Determine the [x, y] coordinate at the center of the cell enclosing the given text.  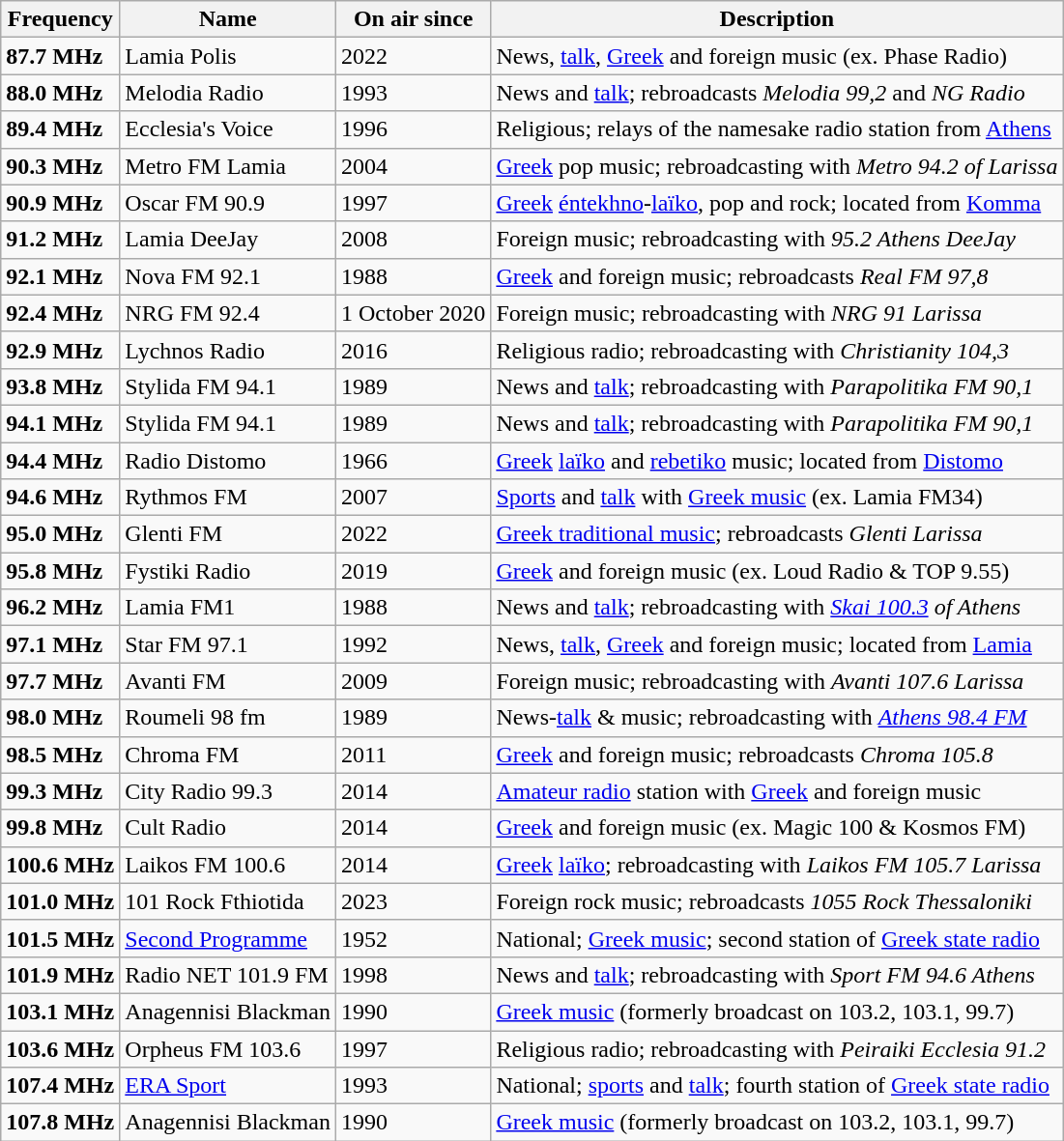
101 Rock Fthiotida [228, 901]
2007 [413, 498]
1998 [413, 975]
101.0 MHz [60, 901]
Religious radio; rebroadcasting with Peiraiki Ecclesia 91.2 [777, 1048]
92.9 MHz [60, 350]
98.5 MHz [60, 755]
Greek and foreign music (ex. Magic 100 & Kosmos FM) [777, 828]
Religious radio; rebroadcasting with Christianity 104,3 [777, 350]
Metro FM Lamia [228, 166]
107.4 MHz [60, 1086]
Sports and talk with Greek music (ex. Lamia FM34) [777, 498]
Laikos FM 100.6 [228, 865]
92.4 MHz [60, 313]
Lamia Polis [228, 56]
Roumeli 98 fm [228, 718]
Chroma FM [228, 755]
1966 [413, 461]
Greek laïko and rebetiko music; located from Distomo [777, 461]
87.7 MHz [60, 56]
Ecclesia's Voice [228, 129]
News and talk; rebroadcasting with Skai 100.3 of Athens [777, 608]
Name [228, 19]
100.6 MHz [60, 865]
NRG FM 92.4 [228, 313]
Frequency [60, 19]
Lamia DeeJay [228, 240]
2011 [413, 755]
Greek and foreign music; rebroadcasts Real FM 97,8 [777, 276]
2004 [413, 166]
City Radio 99.3 [228, 791]
91.2 MHz [60, 240]
Avanti FM [228, 681]
94.1 MHz [60, 423]
Radio Distomo [228, 461]
Lamia FM1 [228, 608]
97.7 MHz [60, 681]
News and talk; rebroadcasting with Sport FM 94.6 Athens [777, 975]
News, talk, Greek and foreign music; located from Lamia [777, 644]
96.2 MHz [60, 608]
107.8 MHz [60, 1123]
2009 [413, 681]
News-talk & music; rebroadcasting with Athens 98.4 FM [777, 718]
92.1 MHz [60, 276]
90.3 MHz [60, 166]
On air since [413, 19]
90.9 MHz [60, 203]
Greek traditional music; rebroadcasts Glenti Larissa [777, 534]
National; Greek music; second station of Greek state radio [777, 938]
94.4 MHz [60, 461]
Second Programme [228, 938]
2016 [413, 350]
Greek laïko; rebroadcasting with Laikos FM 105.7 Larissa [777, 865]
Fystiki Radio [228, 571]
95.0 MHz [60, 534]
101.5 MHz [60, 938]
1952 [413, 938]
1992 [413, 644]
95.8 MHz [60, 571]
97.1 MHz [60, 644]
ERA Sport [228, 1086]
2008 [413, 240]
Melodia Radio [228, 93]
103.6 MHz [60, 1048]
Foreign music; rebroadcasting with NRG 91 Larissa [777, 313]
Amateur radio station with Greek and foreign music [777, 791]
93.8 MHz [60, 386]
Rythmos FM [228, 498]
1 October 2020 [413, 313]
Description [777, 19]
Greek and foreign music (ex. Loud Radio & TOP 9.55) [777, 571]
101.9 MHz [60, 975]
Greek éntekhno-laïko, pop and rock; located from Komma [777, 203]
103.1 MHz [60, 1012]
2019 [413, 571]
Foreign music; rebroadcasting with Avanti 107.6 Larissa [777, 681]
Greek and foreign music; rebroadcasts Chroma 105.8 [777, 755]
1996 [413, 129]
News, talk, Greek and foreign music (ex. Phase Radio) [777, 56]
99.8 MHz [60, 828]
Cult Radio [228, 828]
99.3 MHz [60, 791]
News and talk; rebroadcasts Melodia 99,2 and NG Radio [777, 93]
Foreign music; rebroadcasting with 95.2 Athens DeeJay [777, 240]
Star FM 97.1 [228, 644]
Nova FM 92.1 [228, 276]
Lychnos Radio [228, 350]
Greek pop music; rebroadcasting with Metro 94.2 of Larissa [777, 166]
94.6 MHz [60, 498]
98.0 MHz [60, 718]
Religious; relays of the namesake radio station from Athens [777, 129]
89.4 MHz [60, 129]
Foreign rock music; rebroadcasts 1055 Rock Thessaloniki [777, 901]
88.0 MHz [60, 93]
2023 [413, 901]
Radio NET 101.9 FM [228, 975]
National; sports and talk; fourth station of Greek state radio [777, 1086]
Orpheus FM 103.6 [228, 1048]
Oscar FM 90.9 [228, 203]
Glenti FM [228, 534]
